Search for the cell housing the specified text and yield its [X, Y] center coordinate. 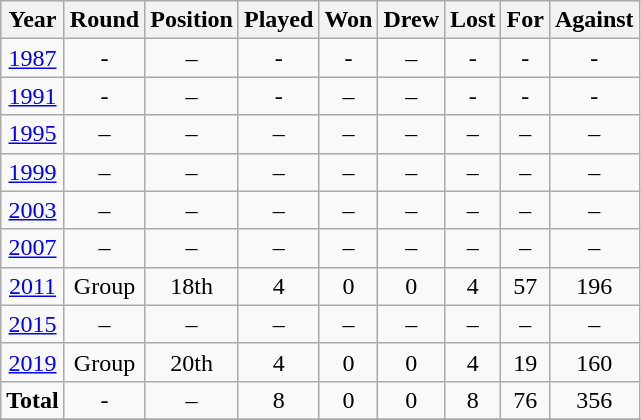
2015 [33, 324]
Drew [412, 20]
Total [33, 400]
2003 [33, 210]
Against [594, 20]
1987 [33, 58]
Year [33, 20]
2011 [33, 286]
Played [278, 20]
18th [192, 286]
1991 [33, 96]
160 [594, 362]
Position [192, 20]
Won [348, 20]
2019 [33, 362]
1999 [33, 172]
2007 [33, 248]
196 [594, 286]
Round [104, 20]
19 [525, 362]
1995 [33, 134]
356 [594, 400]
Lost [473, 20]
57 [525, 286]
For [525, 20]
20th [192, 362]
76 [525, 400]
